Extract the [x, y] coordinate from the center of the cell holding the provided text.  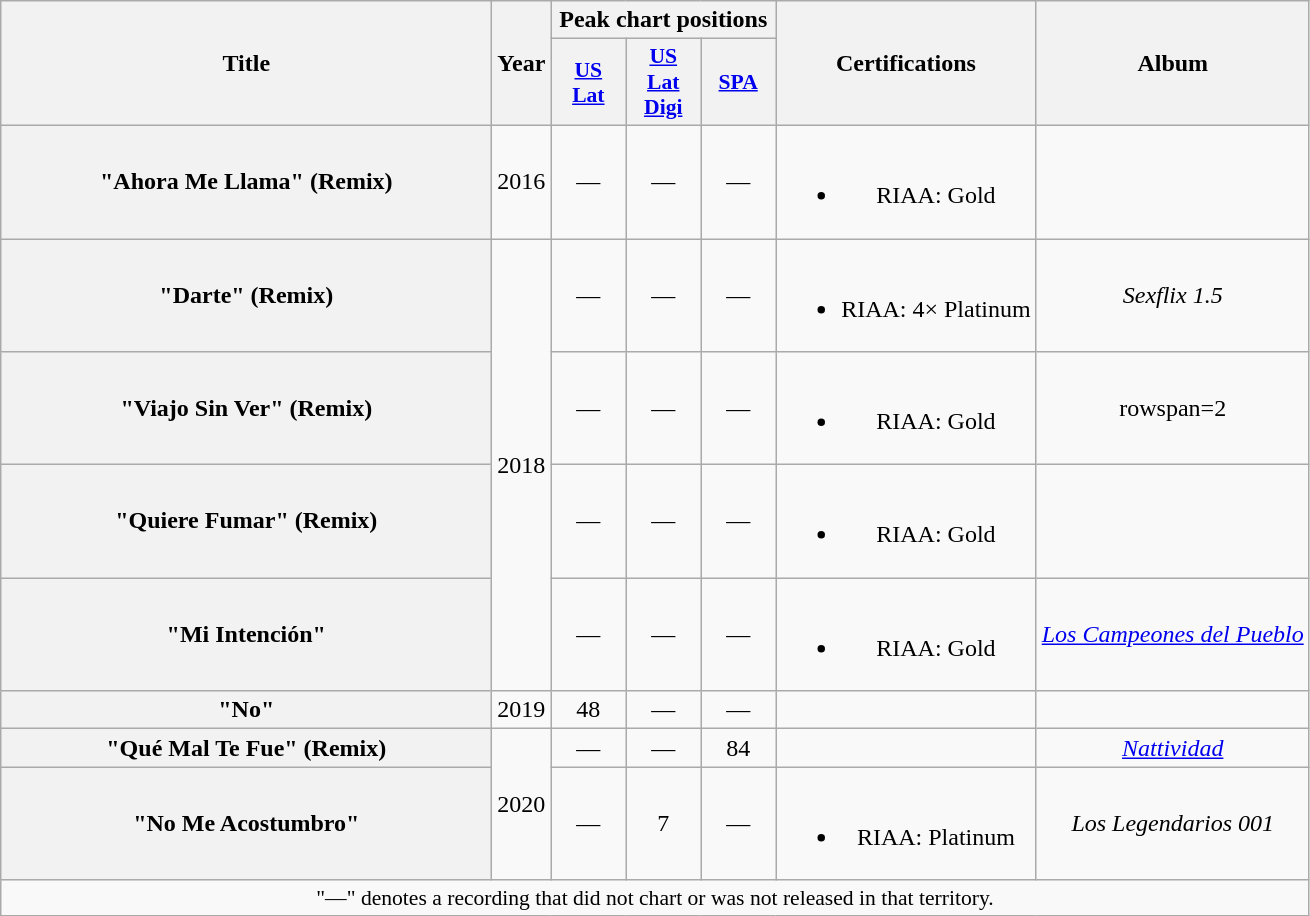
Certifications [906, 64]
"Mi Intención" [246, 634]
USLatDigi [664, 82]
48 [588, 710]
"No Me Acostumbro" [246, 824]
Nattividad [1172, 748]
rowspan=2 [1172, 408]
RIAA: Platinum [906, 824]
Title [246, 64]
Los Legendarios 001 [1172, 824]
Sexflix 1.5 [1172, 294]
USLat [588, 82]
2020 [522, 804]
Los Campeones del Pueblo [1172, 634]
Peak chart positions [664, 20]
"—" denotes a recording that did not chart or was not released in that territory. [655, 898]
Year [522, 64]
2019 [522, 710]
2016 [522, 182]
RIAA: 4× Platinum [906, 294]
"Ahora Me Llama" (Remix) [246, 182]
"Qué Mal Te Fue" (Remix) [246, 748]
2018 [522, 464]
"Quiere Fumar" (Remix) [246, 522]
SPA [738, 82]
"No" [246, 710]
"Viajo Sin Ver" (Remix) [246, 408]
84 [738, 748]
7 [664, 824]
"Darte" (Remix) [246, 294]
Album [1172, 64]
